Capture the cell that displays the provided text and extract its (X, Y) central coordinate. 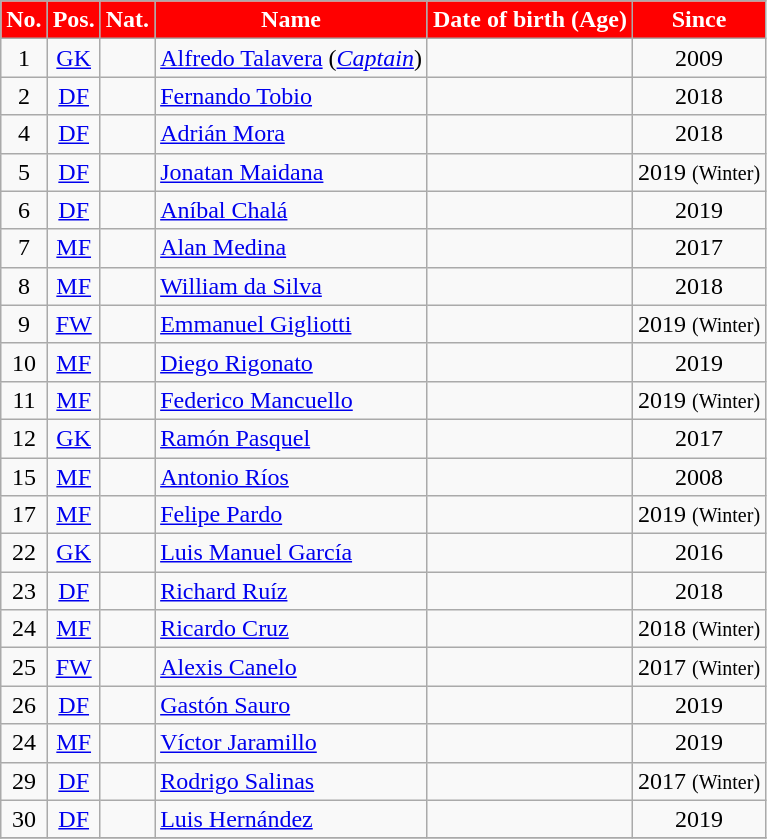
Ricardo Cruz (292, 629)
Luis Manuel García (292, 553)
Adrián Mora (292, 134)
Pos. (74, 20)
Emmanuel Gigliotti (292, 324)
22 (24, 553)
12 (24, 438)
Since (698, 20)
17 (24, 515)
10 (24, 362)
Fernando Tobio (292, 96)
2008 (698, 477)
Date of birth (Age) (530, 20)
Rodrigo Salinas (292, 781)
25 (24, 667)
11 (24, 400)
Alfredo Talavera (Captain) (292, 58)
1 (24, 58)
26 (24, 705)
Nat. (127, 20)
Felipe Pardo (292, 515)
2018 (Winter) (698, 629)
Alan Medina (292, 248)
5 (24, 172)
Name (292, 20)
Gastón Sauro (292, 705)
William da Silva (292, 286)
Federico Mancuello (292, 400)
8 (24, 286)
29 (24, 781)
23 (24, 591)
No. (24, 20)
2009 (698, 58)
2 (24, 96)
Richard Ruíz (292, 591)
2016 (698, 553)
9 (24, 324)
15 (24, 477)
Diego Rigonato (292, 362)
Aníbal Chalá (292, 210)
7 (24, 248)
Alexis Canelo (292, 667)
Víctor Jaramillo (292, 743)
4 (24, 134)
Jonatan Maidana (292, 172)
30 (24, 819)
6 (24, 210)
Luis Hernández (292, 819)
Antonio Ríos (292, 477)
Ramón Pasquel (292, 438)
